Find where the given text appears and provide that cell's center as (x, y) coordinate. 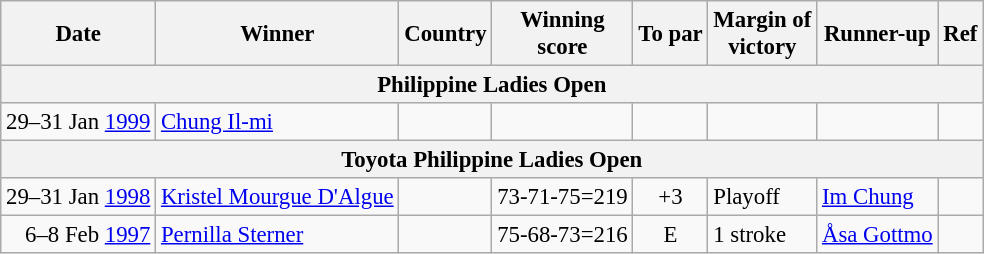
Philippine Ladies Open (492, 85)
Chung Il-mi (278, 122)
29–31 Jan 1999 (78, 122)
Winner (278, 34)
+3 (670, 197)
Margin ofvictory (762, 34)
Playoff (762, 197)
Kristel Mourgue D'Algue (278, 197)
Country (446, 34)
Winningscore (562, 34)
Pernilla Sterner (278, 235)
Im Chung (878, 197)
73-71-75=219 (562, 197)
Åsa Gottmo (878, 235)
6–8 Feb 1997 (78, 235)
Date (78, 34)
To par (670, 34)
Runner-up (878, 34)
Ref (960, 34)
29–31 Jan 1998 (78, 197)
1 stroke (762, 235)
75-68-73=216 (562, 235)
E (670, 235)
Toyota Philippine Ladies Open (492, 160)
